For the text-containing cell, return its midpoint in [x, y] coordinate format. 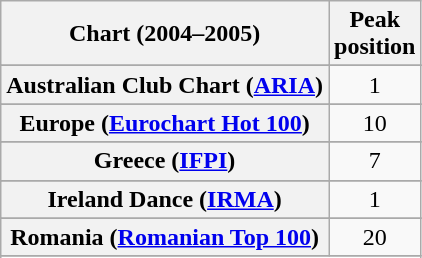
20 [374, 237]
Greece (IFPI) [165, 161]
Peakposition [374, 34]
Ireland Dance (IRMA) [165, 199]
7 [374, 161]
Chart (2004–2005) [165, 34]
Australian Club Chart (ARIA) [165, 85]
10 [374, 123]
Europe (Eurochart Hot 100) [165, 123]
Romania (Romanian Top 100) [165, 237]
